Determine the (X, Y) coordinate at the center of the cell enclosing the given text.  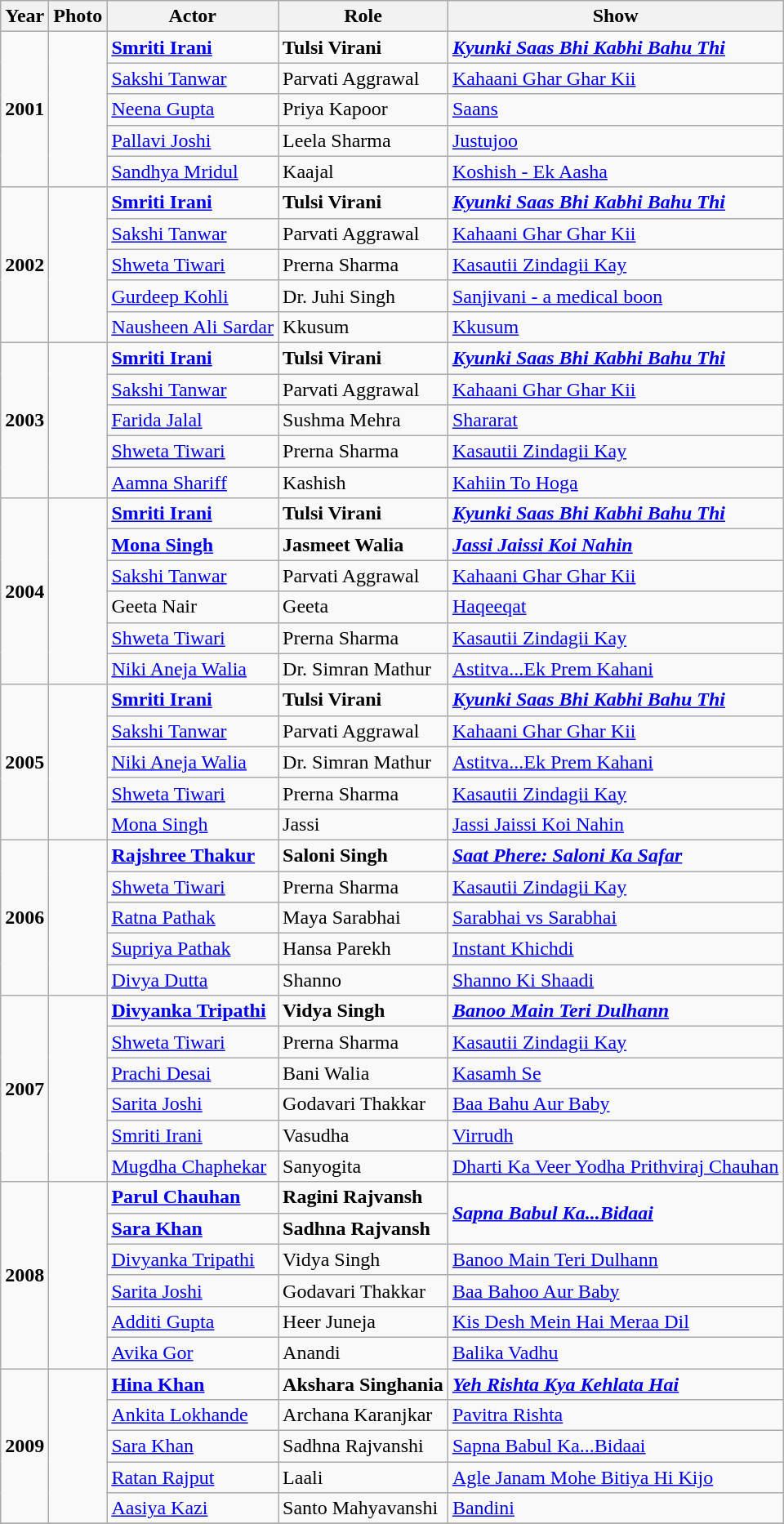
Sadhna Rajvansh (363, 1228)
Sushma Mehra (363, 421)
Shanno Ki Shaadi (616, 980)
Leela Sharma (363, 140)
Ankita Lokhande (193, 1415)
Geeta (363, 607)
Year (24, 16)
Additi Gupta (193, 1321)
Mugdha Chaphekar (193, 1166)
Shararat (616, 421)
Kashish (363, 483)
Prachi Desai (193, 1073)
Balika Vadhu (616, 1352)
2002 (24, 265)
Agle Janam Mohe Bitiya Hi Kijo (616, 1477)
Supriya Pathak (193, 949)
Kis Desh Mein Hai Meraa Dil (616, 1321)
Koshish - Ek Aasha (616, 172)
Jasmeet Walia (363, 545)
Kaajal (363, 172)
2006 (24, 917)
Neena Gupta (193, 109)
Heer Juneja (363, 1321)
Anandi (363, 1352)
Hansa Parekh (363, 949)
Rajshree Thakur (193, 855)
Aasiya Kazi (193, 1508)
Justujoo (616, 140)
Kasamh Se (616, 1073)
Baa Bahoo Aur Baby (616, 1290)
Pavitra Rishta (616, 1415)
Maya Sarabhai (363, 918)
2004 (24, 591)
Sarabhai vs Sarabhai (616, 918)
Jassi (363, 824)
Dr. Juhi Singh (363, 296)
2007 (24, 1089)
Saans (616, 109)
Vasudha (363, 1135)
Akshara Singhania (363, 1384)
Show (616, 16)
Saat Phere: Saloni Ka Safar (616, 855)
Ratna Pathak (193, 918)
Photo (78, 16)
2001 (24, 109)
Role (363, 16)
Aamna Shariff (193, 483)
Bani Walia (363, 1073)
Ratan Rajput (193, 1477)
Actor (193, 16)
Avika Gor (193, 1352)
Laali (363, 1477)
Yeh Rishta Kya Kehlata Hai (616, 1384)
Instant Khichdi (616, 949)
Parul Chauhan (193, 1197)
Santo Mahyavanshi (363, 1508)
Gurdeep Kohli (193, 296)
Virrudh (616, 1135)
Haqeeqat (616, 607)
Kahiin To Hoga (616, 483)
Pallavi Joshi (193, 140)
Geeta Nair (193, 607)
Shanno (363, 980)
Sanyogita (363, 1166)
2003 (24, 420)
2008 (24, 1275)
Saloni Singh (363, 855)
Archana Karanjkar (363, 1415)
Baa Bahu Aur Baby (616, 1104)
Hina Khan (193, 1384)
2005 (24, 762)
2009 (24, 1446)
Priya Kapoor (363, 109)
Sanjivani - a medical boon (616, 296)
Sadhna Rajvanshi (363, 1446)
Ragini Rajvansh (363, 1197)
Sandhya Mridul (193, 172)
Bandini (616, 1508)
Dharti Ka Veer Yodha Prithviraj Chauhan (616, 1166)
Farida Jalal (193, 421)
Divya Dutta (193, 980)
Nausheen Ali Sardar (193, 327)
